Return (X, Y) of the center of cell containing provided text 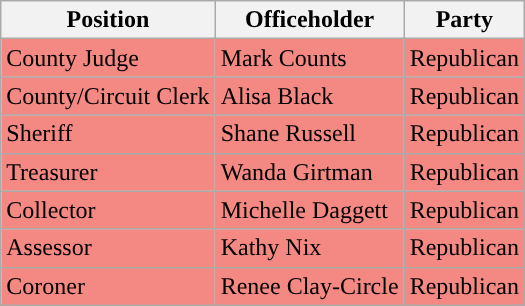
Collector (108, 210)
Shane Russell (310, 134)
Kathy Nix (310, 248)
Mark Counts (310, 58)
Wanda Girtman (310, 172)
County Judge (108, 58)
Sheriff (108, 134)
Coroner (108, 286)
Officeholder (310, 20)
Party (464, 20)
County/Circuit Clerk (108, 96)
Renee Clay-Circle (310, 286)
Assessor (108, 248)
Position (108, 20)
Alisa Black (310, 96)
Treasurer (108, 172)
Michelle Daggett (310, 210)
